Find where the given text appears and provide that cell's center as (X, Y) coordinate. 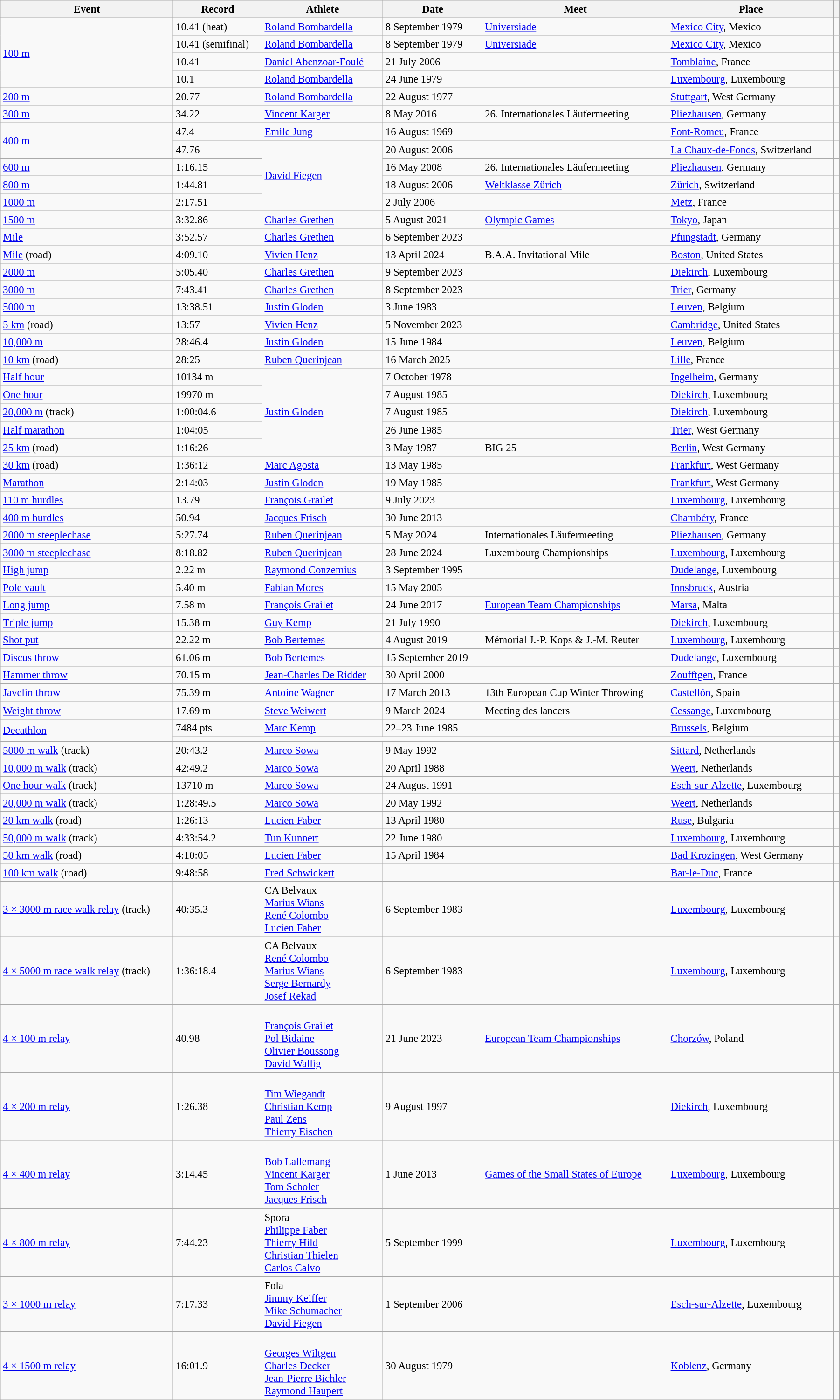
15.38 m (218, 623)
Raymond Conzemius (323, 570)
1000 m (87, 202)
FolaJimmy KeifferMike SchumacherDavid Fiegen (323, 1304)
1 September 2006 (433, 1304)
20 August 2006 (433, 150)
1500 m (87, 220)
2000 m (87, 272)
50 km walk (road) (87, 855)
15 May 2005 (433, 588)
David Fiegen (323, 176)
50.94 (218, 517)
13:38.51 (218, 307)
22.22 m (218, 640)
10134 m (218, 377)
13:57 (218, 325)
8 May 2016 (433, 114)
25 km (road) (87, 448)
20,000 m walk (track) (87, 803)
7484 pts (218, 728)
28:25 (218, 360)
40:35.3 (218, 909)
Record (218, 9)
7:17.33 (218, 1304)
3000 m steeplechase (87, 552)
16 August 1969 (433, 132)
Meet (575, 9)
20:43.2 (218, 750)
70.15 m (218, 676)
9 July 2023 (433, 500)
10.41 (218, 62)
20 km walk (road) (87, 821)
13.79 (218, 500)
Bob LallemangVincent KargerTom ScholerJacques Frisch (323, 1175)
Chorzów, Poland (750, 1039)
Cambridge, United States (750, 325)
1:26.38 (218, 1107)
4 × 200 m relay (87, 1107)
4:33:54.2 (218, 838)
Discus throw (87, 658)
Javelin throw (87, 693)
Ingelheim, Germany (750, 377)
Games of the Small States of Europe (575, 1175)
1:04:05 (218, 430)
2:17.51 (218, 202)
5 November 2023 (433, 325)
1:26:13 (218, 821)
7.58 m (218, 605)
One hour (87, 395)
15 April 1984 (433, 855)
30 June 2013 (433, 517)
13 April 2024 (433, 255)
3 × 1000 m relay (87, 1304)
Mile (road) (87, 255)
Marc Kemp (323, 728)
30 August 1979 (433, 1366)
Steve Weiwert (323, 710)
Athlete (323, 9)
9:48:58 (218, 873)
47.4 (218, 132)
Tokyo, Japan (750, 220)
3:32.86 (218, 220)
Georges WiltgenCharles DeckerJean-Pierre BichlerRaymond Haupert (323, 1366)
Vincent Karger (323, 114)
Olympic Games (575, 220)
5:05.40 (218, 272)
Mémorial J.-P. Kops & J.-M. Reuter (575, 640)
300 m (87, 114)
Trier, West Germany (750, 430)
10.1 (218, 79)
Tun Kunnert (323, 838)
Bad Krozingen, West Germany (750, 855)
Fabian Mores (323, 588)
18 August 2006 (433, 185)
Decathlon (87, 730)
High jump (87, 570)
17 March 2013 (433, 693)
4 × 100 m relay (87, 1039)
Pole vault (87, 588)
Zoufftgen, France (750, 676)
4:10:05 (218, 855)
Koblenz, Germany (750, 1366)
Mile (87, 237)
4 × 5000 m race walk relay (track) (87, 971)
17.69 m (218, 710)
Sittard, Netherlands (750, 750)
3 June 1983 (433, 307)
Emile Jung (323, 132)
42:49.2 (218, 768)
400 m hurdles (87, 517)
Weltklasse Zürich (575, 185)
Triple jump (87, 623)
2 July 2006 (433, 202)
200 m (87, 97)
1:00:04.6 (218, 413)
Long jump (87, 605)
Internationales Läufermeeting (575, 535)
Jacques Frisch (323, 517)
1:28:49.5 (218, 803)
13 April 1980 (433, 821)
7 October 1978 (433, 377)
5 May 2024 (433, 535)
Tomblaine, France (750, 62)
2000 m steeplechase (87, 535)
13710 m (218, 786)
600 m (87, 167)
1 June 2013 (433, 1175)
10.41 (semifinal) (218, 44)
Stuttgart, West Germany (750, 97)
19970 m (218, 395)
3 September 1995 (433, 570)
BIG 25 (575, 448)
10.41 (heat) (218, 27)
5000 m (87, 307)
CA BelvauxMarius WiansRené ColomboLucien Faber (323, 909)
7:44.23 (218, 1242)
Shot put (87, 640)
Castellón, Spain (750, 693)
100 km walk (road) (87, 873)
22–23 June 1985 (433, 728)
Meeting des lancers (575, 710)
110 m hurdles (87, 500)
4 × 400 m relay (87, 1175)
SporaPhilippe FaberThierry HildChristian ThielenCarlos Calvo (323, 1242)
5 September 1999 (433, 1242)
1:16.15 (218, 167)
Pfungstadt, Germany (750, 237)
Antoine Wagner (323, 693)
Daniel Abenzoar-Foulé (323, 62)
3:52.57 (218, 237)
Luxembourg Championships (575, 552)
10,000 m walk (track) (87, 768)
3:14.45 (218, 1175)
Berlin, West Germany (750, 448)
2.22 m (218, 570)
7:43.41 (218, 290)
19 May 1985 (433, 483)
5:27.74 (218, 535)
1:44.81 (218, 185)
François GrailetPol BidaineOlivier BoussongDavid Wallig (323, 1039)
Innsbruck, Austria (750, 588)
3 × 3000 m race walk relay (track) (87, 909)
9 March 2024 (433, 710)
13 May 1985 (433, 465)
Metz, France (750, 202)
Jean-Charles De Ridder (323, 676)
Marathon (87, 483)
Marc Agosta (323, 465)
Boston, United States (750, 255)
1:36:12 (218, 465)
24 August 1991 (433, 786)
Tim WiegandtChristian KempPaul ZensThierry Eischen (323, 1107)
Hammer throw (87, 676)
16 May 2008 (433, 167)
Guy Kemp (323, 623)
5000 m walk (track) (87, 750)
1:16:26 (218, 448)
22 August 1977 (433, 97)
47.76 (218, 150)
2:14:03 (218, 483)
Font-Romeu, France (750, 132)
13th European Cup Winter Throwing (575, 693)
16 March 2025 (433, 360)
20,000 m (track) (87, 413)
15 June 1984 (433, 342)
5 km (road) (87, 325)
24 June 2017 (433, 605)
Cessange, Luxembourg (750, 710)
24 June 1979 (433, 79)
Marsa, Malta (750, 605)
One hour walk (track) (87, 786)
Half marathon (87, 430)
21 July 2006 (433, 62)
3 May 1987 (433, 448)
4 August 2019 (433, 640)
3000 m (87, 290)
6 September 2023 (433, 237)
800 m (87, 185)
Bar-le-Duc, France (750, 873)
Trier, Germany (750, 290)
61.06 m (218, 658)
Ruse, Bulgaria (750, 821)
75.39 m (218, 693)
Place (750, 9)
Half hour (87, 377)
15 September 2019 (433, 658)
Chambéry, France (750, 517)
1:36:18.4 (218, 971)
50,000 m walk (track) (87, 838)
21 June 2023 (433, 1039)
100 m (87, 53)
16:01.9 (218, 1366)
22 June 1980 (433, 838)
Brussels, Belgium (750, 728)
10,000 m (87, 342)
B.A.A. Invitational Mile (575, 255)
Event (87, 9)
9 September 2023 (433, 272)
30 April 2000 (433, 676)
400 m (87, 141)
Zürich, Switzerland (750, 185)
26 June 1985 (433, 430)
4 × 800 m relay (87, 1242)
4 × 1500 m relay (87, 1366)
CA BelvauxRené ColomboMarius WiansSerge BernardyJosef Rekad (323, 971)
30 km (road) (87, 465)
9 August 1997 (433, 1107)
28 June 2024 (433, 552)
4:09.10 (218, 255)
20.77 (218, 97)
10 km (road) (87, 360)
Fred Schwickert (323, 873)
28:46.4 (218, 342)
21 July 1990 (433, 623)
Lille, France (750, 360)
Weight throw (87, 710)
8:18.82 (218, 552)
La Chaux-de-Fonds, Switzerland (750, 150)
40.98 (218, 1039)
20 May 1992 (433, 803)
34.22 (218, 114)
Date (433, 9)
20 April 1988 (433, 768)
9 May 1992 (433, 750)
5 August 2021 (433, 220)
8 September 2023 (433, 290)
5.40 m (218, 588)
